Determine the [x, y] coordinate at the center of the cell enclosing the given text.  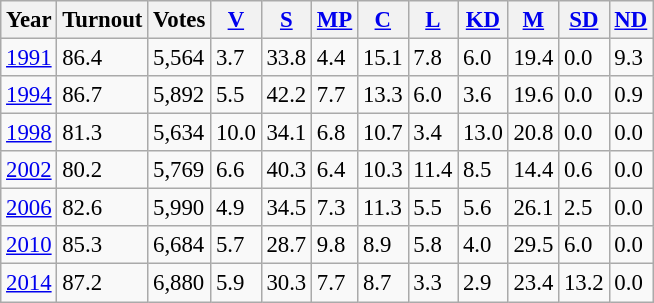
ND [631, 20]
5.6 [483, 208]
2002 [29, 170]
L [433, 20]
0.6 [584, 170]
2.5 [584, 208]
5,564 [180, 58]
1991 [29, 58]
V [236, 20]
Turnout [102, 20]
6.8 [335, 133]
86.7 [102, 95]
1994 [29, 95]
10.0 [236, 133]
5,990 [180, 208]
6.6 [236, 170]
30.3 [286, 283]
10.3 [383, 170]
81.3 [102, 133]
2014 [29, 283]
2.9 [483, 283]
11.3 [383, 208]
4.0 [483, 245]
6,684 [180, 245]
23.4 [533, 283]
10.7 [383, 133]
5,892 [180, 95]
82.6 [102, 208]
5,634 [180, 133]
4.9 [236, 208]
3.7 [236, 58]
34.5 [286, 208]
5,769 [180, 170]
85.3 [102, 245]
5.8 [433, 245]
M [533, 20]
9.8 [335, 245]
8.5 [483, 170]
80.2 [102, 170]
7.3 [335, 208]
20.8 [533, 133]
Votes [180, 20]
Year [29, 20]
5.7 [236, 245]
28.7 [286, 245]
19.6 [533, 95]
3.6 [483, 95]
86.4 [102, 58]
42.2 [286, 95]
MP [335, 20]
26.1 [533, 208]
6,880 [180, 283]
8.9 [383, 245]
19.4 [533, 58]
40.3 [286, 170]
87.2 [102, 283]
9.3 [631, 58]
8.7 [383, 283]
5.9 [236, 283]
33.8 [286, 58]
6.4 [335, 170]
0.9 [631, 95]
KD [483, 20]
13.2 [584, 283]
14.4 [533, 170]
7.8 [433, 58]
34.1 [286, 133]
1998 [29, 133]
2006 [29, 208]
11.4 [433, 170]
4.4 [335, 58]
13.0 [483, 133]
C [383, 20]
S [286, 20]
3.4 [433, 133]
15.1 [383, 58]
29.5 [533, 245]
2010 [29, 245]
SD [584, 20]
13.3 [383, 95]
3.3 [433, 283]
